Extract the [X, Y] coordinate from the center of the cell holding the provided text.  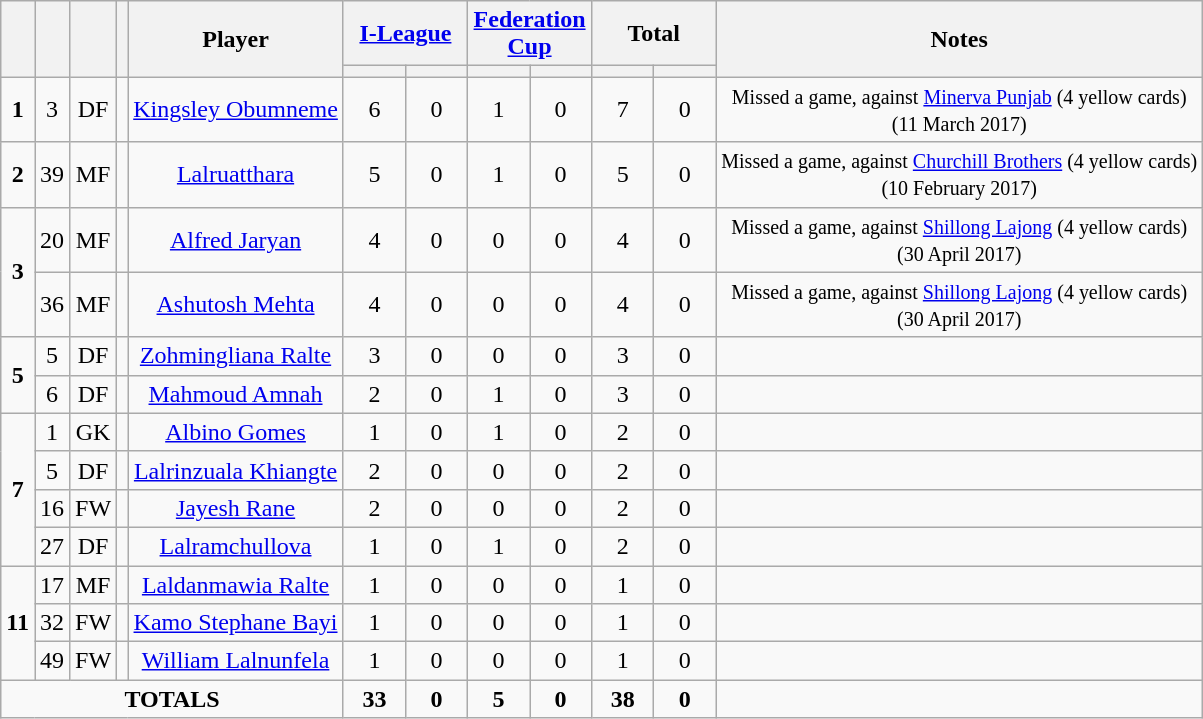
Missed a game, against Minerva Punjab (4 yellow cards)(11 March 2017) [960, 110]
Ashutosh Mehta [236, 304]
Player [236, 39]
Lalrinzuala Khiangte [236, 470]
49 [52, 661]
11 [18, 623]
Zohmingliana Ralte [236, 356]
32 [52, 623]
17 [52, 585]
Albino Gomes [236, 432]
27 [52, 546]
39 [52, 174]
GK [94, 432]
Lalramchullova [236, 546]
20 [52, 240]
Missed a game, against Churchill Brothers (4 yellow cards)(10 February 2017) [960, 174]
Jayesh Rane [236, 508]
I-League [405, 34]
38 [623, 699]
Lalruatthara [236, 174]
Kamo Stephane Bayi [236, 623]
Total [654, 34]
36 [52, 304]
Notes [960, 39]
Alfred Jaryan [236, 240]
Laldanmawia Ralte [236, 585]
TOTALS [172, 699]
Kingsley Obumneme [236, 110]
Mahmoud Amnah [236, 394]
William Lalnunfela [236, 661]
Federation Cup [530, 34]
16 [52, 508]
33 [374, 699]
